For the text-containing cell, return its midpoint in (X, Y) coordinate format. 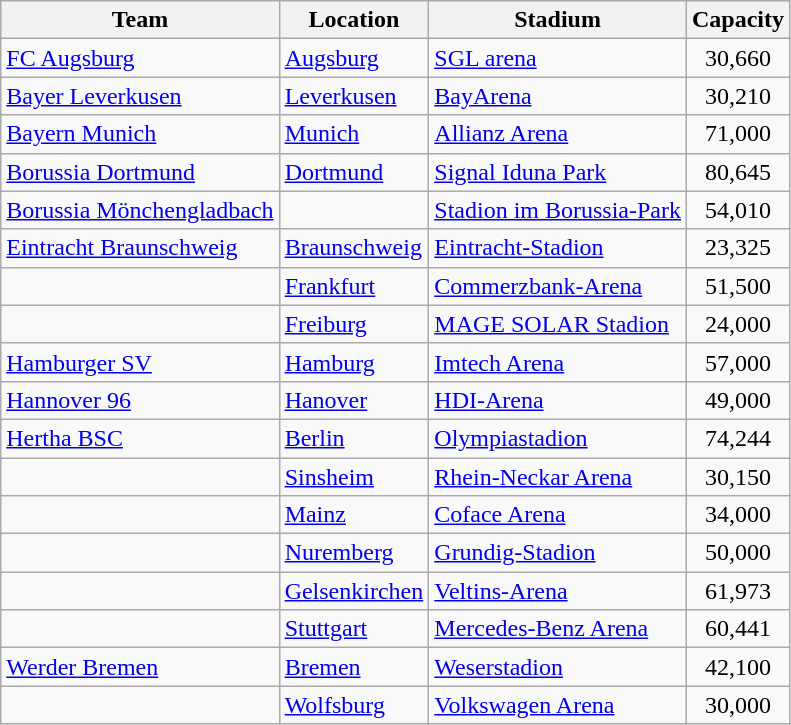
Eintracht-Stadion (558, 248)
50,000 (738, 553)
34,000 (738, 515)
Leverkusen (354, 96)
FC Augsburg (140, 58)
Hertha BSC (140, 438)
Olympiastadion (558, 438)
Allianz Arena (558, 134)
30,660 (738, 58)
MAGE SOLAR Stadion (558, 324)
Gelsenkirchen (354, 591)
49,000 (738, 400)
Location (354, 20)
60,441 (738, 629)
Capacity (738, 20)
Braunschweig (354, 248)
61,973 (738, 591)
Bayer Leverkusen (140, 96)
Team (140, 20)
Eintracht Braunschweig (140, 248)
Munich (354, 134)
54,010 (738, 210)
Augsburg (354, 58)
51,500 (738, 286)
Signal Iduna Park (558, 172)
Imtech Arena (558, 362)
BayArena (558, 96)
Veltins-Arena (558, 591)
74,244 (738, 438)
Bremen (354, 667)
30,000 (738, 705)
57,000 (738, 362)
Sinsheim (354, 477)
Grundig-Stadion (558, 553)
Bayern Munich (140, 134)
Freiburg (354, 324)
Weserstadion (558, 667)
Stuttgart (354, 629)
Nuremberg (354, 553)
42,100 (738, 667)
24,000 (738, 324)
Wolfsburg (354, 705)
Mainz (354, 515)
SGL arena (558, 58)
23,325 (738, 248)
Borussia Dortmund (140, 172)
Volkswagen Arena (558, 705)
Hannover 96 (140, 400)
Werder Bremen (140, 667)
30,150 (738, 477)
80,645 (738, 172)
Frankfurt (354, 286)
Stadium (558, 20)
HDI-Arena (558, 400)
Rhein-Neckar Arena (558, 477)
Hamburg (354, 362)
Commerzbank-Arena (558, 286)
Coface Arena (558, 515)
Hanover (354, 400)
30,210 (738, 96)
Dortmund (354, 172)
Mercedes-Benz Arena (558, 629)
Stadion im Borussia-Park (558, 210)
71,000 (738, 134)
Berlin (354, 438)
Hamburger SV (140, 362)
Borussia Mönchengladbach (140, 210)
